Search for the cell housing the specified text and yield its (x, y) center coordinate. 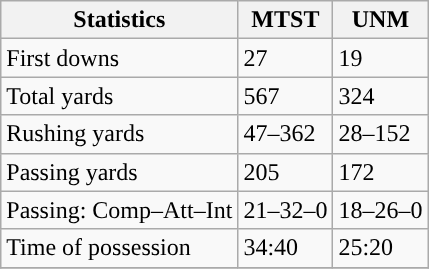
172 (380, 172)
205 (286, 172)
UNM (380, 20)
MTST (286, 20)
19 (380, 58)
First downs (120, 58)
324 (380, 96)
Total yards (120, 96)
Rushing yards (120, 134)
34:40 (286, 248)
18–26–0 (380, 210)
Statistics (120, 20)
21–32–0 (286, 210)
567 (286, 96)
27 (286, 58)
Time of possession (120, 248)
28–152 (380, 134)
25:20 (380, 248)
47–362 (286, 134)
Passing yards (120, 172)
Passing: Comp–Att–Int (120, 210)
